Capture the cell that displays the provided text and extract its (x, y) central coordinate. 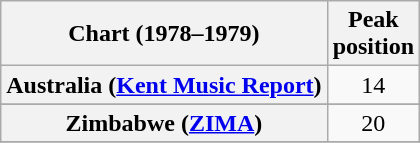
Australia (Kent Music Report) (164, 85)
Chart (1978–1979) (164, 34)
Peakposition (373, 34)
20 (373, 123)
Zimbabwe (ZIMA) (164, 123)
14 (373, 85)
